Scan for the cell matching the given text and deliver its [x, y] coordinate at center. 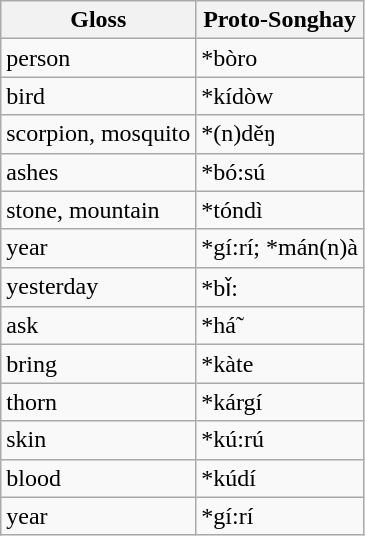
Proto-Songhay [280, 20]
yesterday [98, 287]
*kídòw [280, 96]
*bó:sú [280, 172]
*kàte [280, 364]
person [98, 58]
*bòro [280, 58]
scorpion, mosquito [98, 134]
*tóndì [280, 210]
*kárgí [280, 402]
bird [98, 96]
*bǐ: [280, 287]
bring [98, 364]
*kú:rú [280, 440]
thorn [98, 402]
blood [98, 478]
*(n)děŋ [280, 134]
*gí:rí; *mán(n)à [280, 248]
*gí:rí [280, 516]
Gloss [98, 20]
*há˜ [280, 326]
ashes [98, 172]
stone, mountain [98, 210]
ask [98, 326]
*kúdí [280, 478]
skin [98, 440]
